Output the [x, y] coordinate of the center of the cell containing the given text.  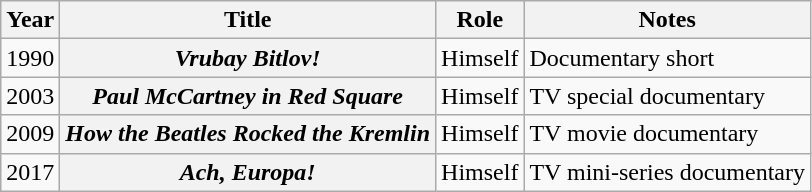
TV mini-series documentary [668, 172]
How the Beatles Rocked the Kremlin [248, 134]
Year [30, 20]
Ach, Europa! [248, 172]
Title [248, 20]
1990 [30, 58]
Role [480, 20]
2009 [30, 134]
TV movie documentary [668, 134]
Documentary short [668, 58]
2003 [30, 96]
TV special documentary [668, 96]
Vrubay Bitlov! [248, 58]
2017 [30, 172]
Notes [668, 20]
Paul McCartney in Red Square [248, 96]
